Return the (x, y) coordinate for the center point of the cell that contains the specified text.  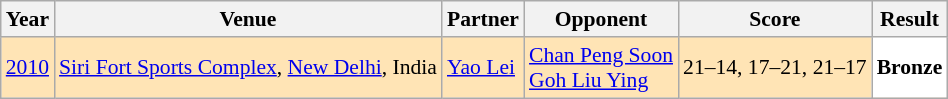
Opponent (601, 19)
2010 (28, 68)
Siri Fort Sports Complex, New Delhi, India (248, 68)
Chan Peng Soon Goh Liu Ying (601, 68)
Venue (248, 19)
Score (775, 19)
Result (910, 19)
Bronze (910, 68)
21–14, 17–21, 21–17 (775, 68)
Partner (483, 19)
Yao Lei (483, 68)
Year (28, 19)
